Search for the cell housing the specified text and yield its [X, Y] center coordinate. 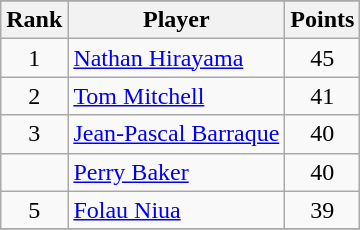
39 [322, 210]
Jean-Pascal Barraque [176, 134]
2 [34, 96]
5 [34, 210]
45 [322, 58]
Nathan Hirayama [176, 58]
Tom Mitchell [176, 96]
41 [322, 96]
3 [34, 134]
Rank [34, 20]
Player [176, 20]
Perry Baker [176, 172]
1 [34, 58]
Points [322, 20]
Folau Niua [176, 210]
